From the cell containing the given text, extract its center point as [x, y] coordinate. 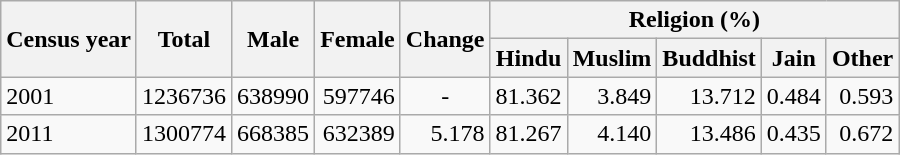
13.486 [709, 134]
668385 [274, 134]
0.484 [794, 96]
Census year [69, 39]
Hindu [528, 58]
1236736 [184, 96]
5.178 [445, 134]
3.849 [612, 96]
0.593 [862, 96]
1300774 [184, 134]
2011 [69, 134]
81.267 [528, 134]
Muslim [612, 58]
Male [274, 39]
597746 [358, 96]
2001 [69, 96]
13.712 [709, 96]
81.362 [528, 96]
Other [862, 58]
Buddhist [709, 58]
Total [184, 39]
4.140 [612, 134]
638990 [274, 96]
Female [358, 39]
0.435 [794, 134]
0.672 [862, 134]
- [445, 96]
Religion (%) [694, 20]
Jain [794, 58]
Change [445, 39]
632389 [358, 134]
